Return the [X, Y] coordinate for the center point of the cell that contains the specified text.  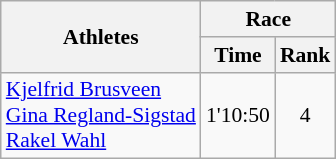
Rank [306, 55]
Time [238, 55]
Race [268, 19]
4 [306, 116]
Athletes [101, 36]
Kjelfrid BrusveenGina Regland-SigstadRakel Wahl [101, 116]
1'10:50 [238, 116]
